Provide the [X, Y] coordinate of the cell's center where the given text is located.  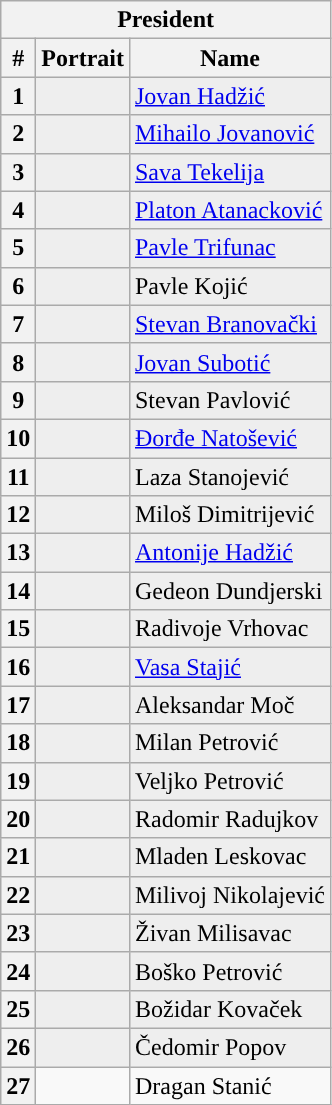
27 [18, 1085]
Radivoje Vrhovac [230, 629]
9 [18, 400]
Portrait [83, 58]
Dragan Stanić [230, 1085]
Stevan Branovački [230, 324]
Milan Petrović [230, 743]
16 [18, 667]
Božidar Kovaček [230, 1009]
Vasa Stajić [230, 667]
13 [18, 553]
4 [18, 210]
Antonije Hadžić [230, 553]
7 [18, 324]
Radomir Radujkov [230, 819]
# [18, 58]
Pavle Trifunac [230, 248]
Čedomir Popov [230, 1047]
Mladen Leskovac [230, 857]
25 [18, 1009]
8 [18, 362]
19 [18, 781]
3 [18, 172]
24 [18, 971]
Mihailo Jovanović [230, 134]
2 [18, 134]
Laza Stanojević [230, 477]
22 [18, 895]
26 [18, 1047]
14 [18, 591]
18 [18, 743]
10 [18, 438]
6 [18, 286]
Miloš Dimitrijević [230, 515]
23 [18, 933]
12 [18, 515]
5 [18, 248]
Živan Milisavac [230, 933]
Veljko Petrović [230, 781]
Sava Tekelija [230, 172]
Gedeon Dundjerski [230, 591]
Jovan Hadžić [230, 96]
21 [18, 857]
Name [230, 58]
Pavle Kojić [230, 286]
1 [18, 96]
Platon Atanacković [230, 210]
20 [18, 819]
Jovan Subotić [230, 362]
Milivoj Nikolajević [230, 895]
President [166, 20]
11 [18, 477]
Boško Petrović [230, 971]
17 [18, 705]
Stevan Pavlović [230, 400]
15 [18, 629]
Đorđe Natošević [230, 438]
Aleksandar Moč [230, 705]
